Search for the cell housing the specified text and yield its [X, Y] center coordinate. 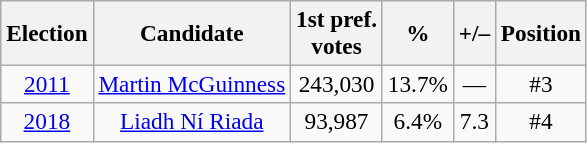
— [474, 84]
% [418, 32]
1st pref. votes [337, 32]
Martin McGuinness [192, 84]
2011 [47, 84]
93,987 [337, 122]
#4 [540, 122]
Liadh Ní Riada [192, 122]
243,030 [337, 84]
13.7% [418, 84]
Position [540, 32]
6.4% [418, 122]
Candidate [192, 32]
+/– [474, 32]
#3 [540, 84]
7.3 [474, 122]
2018 [47, 122]
Election [47, 32]
